Locate the cell with the specified text and output its [x, y] center coordinate. 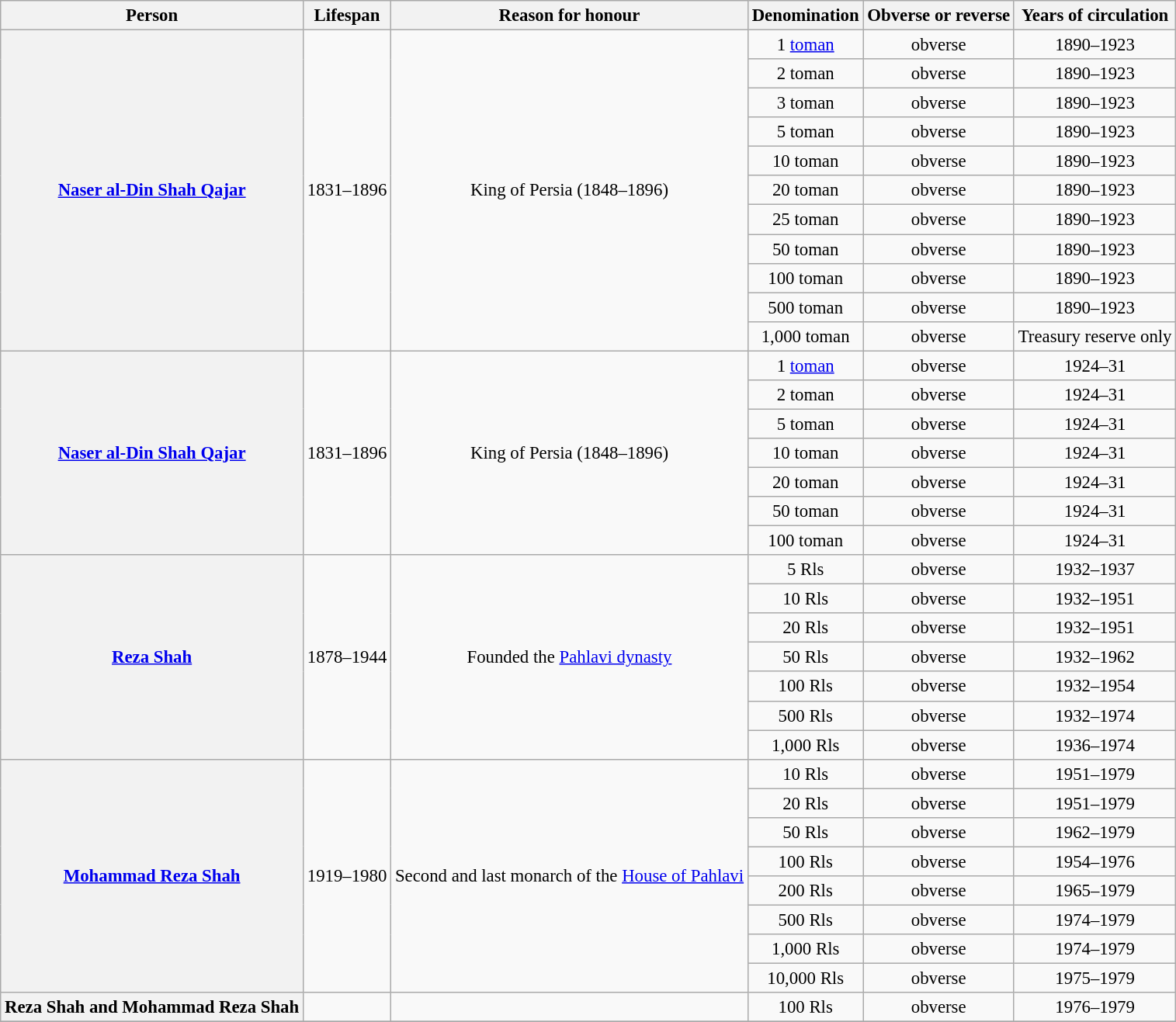
1975–1979 [1094, 979]
Obverse or reverse [938, 16]
Lifespan [346, 16]
1932–1954 [1094, 687]
3 toman [806, 103]
1878–1944 [346, 657]
1932–1937 [1094, 570]
500 toman [806, 307]
1932–1962 [1094, 657]
5 Rls [806, 570]
10,000 Rls [806, 979]
1954–1976 [1094, 861]
Person [152, 16]
Treasury reserve only [1094, 336]
1,000 toman [806, 336]
Years of circulation [1094, 16]
Denomination [806, 16]
Second and last monarch of the House of Pahlavi [570, 875]
1932–1974 [1094, 715]
200 Rls [806, 891]
1936–1974 [1094, 745]
Reza Shah [152, 657]
Reza Shah and Mohammad Reza Shah [152, 1007]
1962–1979 [1094, 833]
Reason for honour [570, 16]
Mohammad Reza Shah [152, 875]
1919–1980 [346, 875]
25 toman [806, 220]
Founded the Pahlavi dynasty [570, 657]
1965–1979 [1094, 891]
1976–1979 [1094, 1007]
